Detect which cell encompasses the target text, then output its (X, Y) center coordinate. 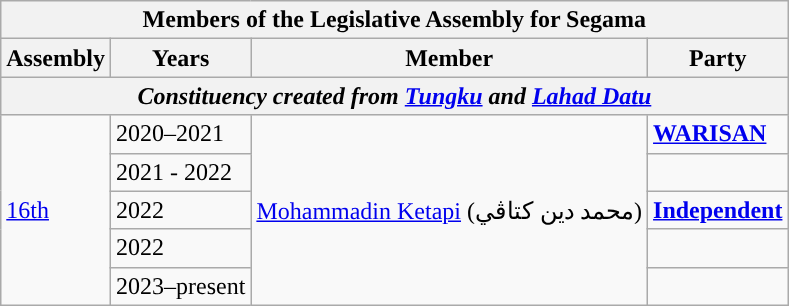
2020–2021 (180, 134)
2023–present (180, 286)
Independent (718, 210)
Assembly (56, 58)
Years (180, 58)
Mohammadin Ketapi (محمد دين کتاڤي) (450, 210)
Members of the Legislative Assembly for Segama (394, 20)
WARISAN (718, 134)
Constituency created from Tungku and Lahad Datu (394, 96)
Party (718, 58)
2021 - 2022 (180, 172)
Member (450, 58)
16th (56, 210)
